From the cell containing the given text, extract its center point as (X, Y) coordinate. 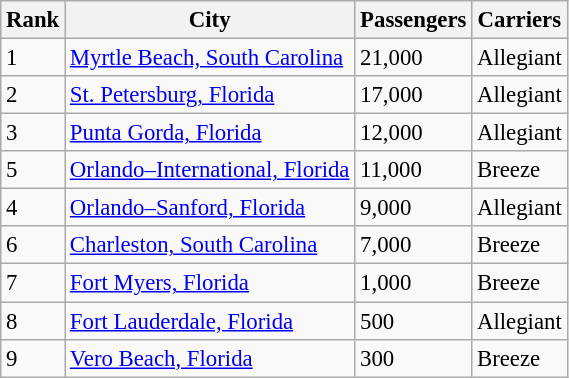
Fort Lauderdale, Florida (210, 321)
Orlando–International, Florida (210, 170)
7,000 (414, 245)
Orlando–Sanford, Florida (210, 208)
11,000 (414, 170)
Myrtle Beach, South Carolina (210, 58)
7 (33, 283)
1,000 (414, 283)
Rank (33, 20)
4 (33, 208)
Punta Gorda, Florida (210, 133)
Carriers (520, 20)
9,000 (414, 208)
3 (33, 133)
300 (414, 358)
St. Petersburg, Florida (210, 95)
1 (33, 58)
Fort Myers, Florida (210, 283)
17,000 (414, 95)
8 (33, 321)
2 (33, 95)
City (210, 20)
Charleston, South Carolina (210, 245)
500 (414, 321)
9 (33, 358)
Vero Beach, Florida (210, 358)
21,000 (414, 58)
12,000 (414, 133)
Passengers (414, 20)
6 (33, 245)
5 (33, 170)
